Output the (X, Y) coordinate of the center of the cell containing the given text.  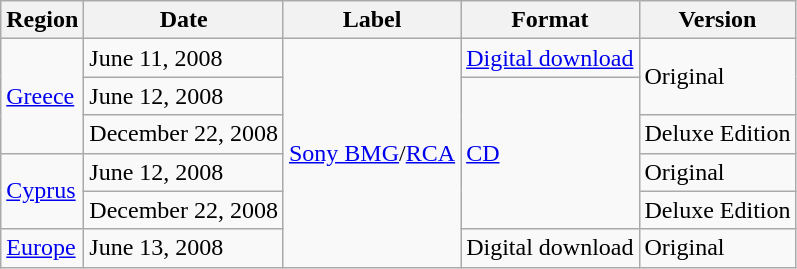
Label (372, 20)
Date (184, 20)
Sony BMG/RCA (372, 153)
Version (718, 20)
Region (42, 20)
June 11, 2008 (184, 58)
Greece (42, 96)
Cyprus (42, 191)
June 13, 2008 (184, 248)
Format (550, 20)
CD (550, 153)
Europe (42, 248)
